Find where the given text appears and provide that cell's center as (X, Y) coordinate. 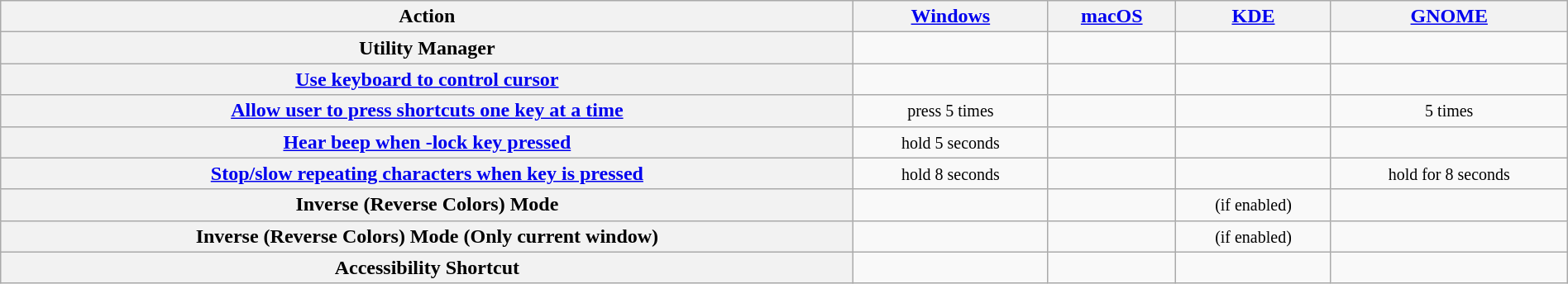
macOS (1111, 17)
5 times (1449, 111)
Inverse (Reverse Colors) Mode (427, 205)
Action (427, 17)
KDE (1254, 17)
Allow user to press shortcuts one key at a time (427, 111)
press 5 times (951, 111)
hold 8 seconds (951, 173)
Use keyboard to control cursor (427, 79)
hold 5 seconds (951, 142)
hold for 8 seconds (1449, 173)
Stop/slow repeating characters when key is pressed (427, 173)
Windows (951, 17)
Accessibility Shortcut (427, 267)
Utility Manager (427, 48)
Hear beep when -lock key pressed (427, 142)
Inverse (Reverse Colors) Mode (Only current window) (427, 236)
GNOME (1449, 17)
